For the text-containing cell, return its midpoint in [X, Y] coordinate format. 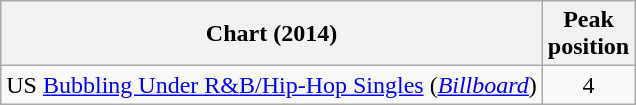
US Bubbling Under R&B/Hip-Hop Singles (Billboard) [272, 85]
Peakposition [588, 34]
Chart (2014) [272, 34]
4 [588, 85]
